Scan for the cell matching the given text and deliver its (x, y) coordinate at center. 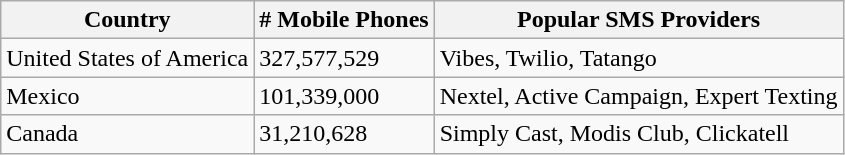
Mexico (128, 96)
Popular SMS Providers (638, 20)
31,210,628 (344, 134)
# Mobile Phones (344, 20)
United States of America (128, 58)
Country (128, 20)
101,339,000 (344, 96)
327,577,529 (344, 58)
Vibes, Twilio, Tatango (638, 58)
Nextel, Active Campaign, Expert Texting (638, 96)
Canada (128, 134)
Simply Cast, Modis Club, Clickatell (638, 134)
